From the cell containing the given text, extract its center point as (x, y) coordinate. 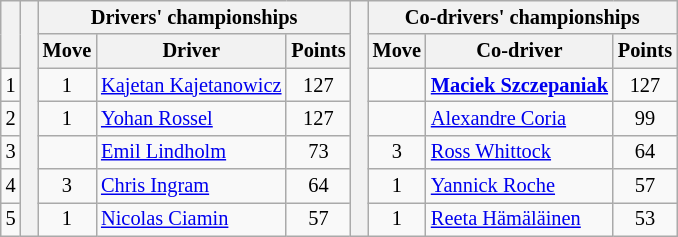
53 (645, 219)
Maciek Szczepaniak (520, 85)
Chris Ingram (191, 186)
99 (645, 118)
5 (11, 219)
Co-drivers' championships (522, 17)
Ross Whittock (520, 152)
4 (11, 186)
Driver (191, 51)
Drivers' championships (194, 17)
Nicolas Ciamin (191, 219)
Yannick Roche (520, 186)
Yohan Rossel (191, 118)
Emil Lindholm (191, 152)
73 (318, 152)
2 (11, 118)
Alexandre Coria (520, 118)
Co-driver (520, 51)
Kajetan Kajetanowicz (191, 85)
Reeta Hämäläinen (520, 219)
